From the cell containing the given text, extract its center point as [x, y] coordinate. 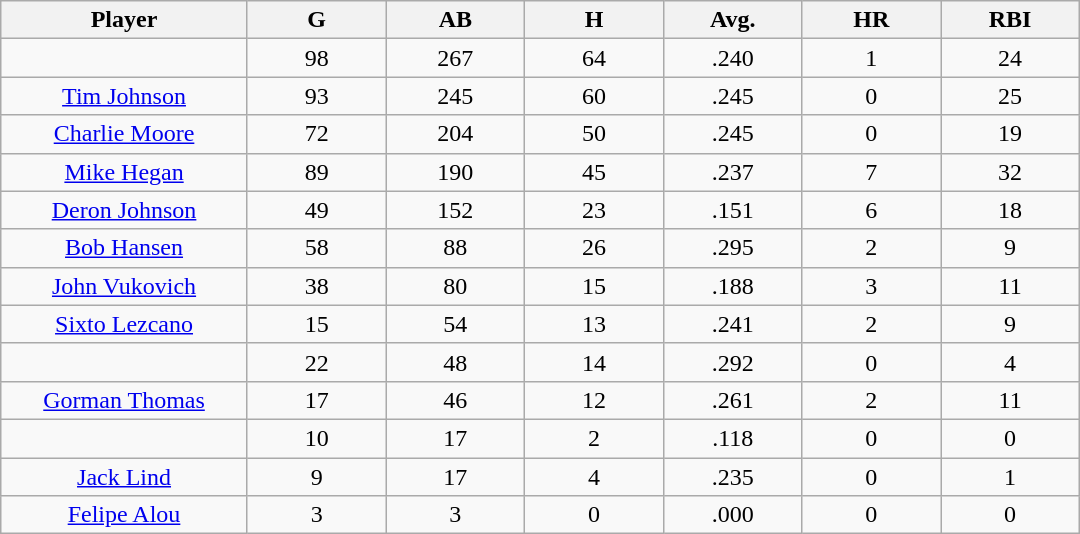
50 [594, 134]
.241 [732, 324]
.240 [732, 58]
19 [1010, 134]
7 [872, 172]
.188 [732, 286]
14 [594, 362]
267 [456, 58]
Sixto Lezcano [124, 324]
.292 [732, 362]
46 [456, 400]
12 [594, 400]
48 [456, 362]
98 [316, 58]
.000 [732, 515]
H [594, 20]
Deron Johnson [124, 210]
.118 [732, 438]
HR [872, 20]
54 [456, 324]
Charlie Moore [124, 134]
18 [1010, 210]
John Vukovich [124, 286]
Avg. [732, 20]
93 [316, 96]
60 [594, 96]
26 [594, 248]
.235 [732, 477]
152 [456, 210]
38 [316, 286]
88 [456, 248]
58 [316, 248]
Felipe Alou [124, 515]
80 [456, 286]
10 [316, 438]
24 [1010, 58]
AB [456, 20]
Jack Lind [124, 477]
G [316, 20]
22 [316, 362]
25 [1010, 96]
Mike Hegan [124, 172]
.295 [732, 248]
245 [456, 96]
190 [456, 172]
204 [456, 134]
32 [1010, 172]
Player [124, 20]
.261 [732, 400]
23 [594, 210]
49 [316, 210]
.151 [732, 210]
.237 [732, 172]
Gorman Thomas [124, 400]
64 [594, 58]
72 [316, 134]
13 [594, 324]
89 [316, 172]
Bob Hansen [124, 248]
Tim Johnson [124, 96]
RBI [1010, 20]
45 [594, 172]
6 [872, 210]
